Return [x, y] of the center of cell containing provided text 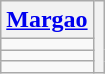
Margao [47, 20]
